Pinpoint the cell where the given text exists, returning its [x, y] midpoint coordinate. 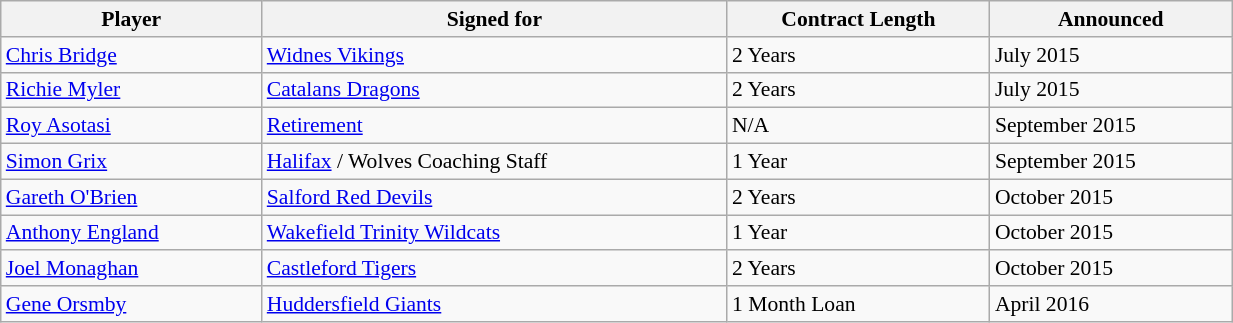
Catalans Dragons [494, 90]
Huddersfield Giants [494, 304]
Announced [1111, 19]
Joel Monaghan [132, 269]
Gene Orsmby [132, 304]
Castleford Tigers [494, 269]
Simon Grix [132, 162]
April 2016 [1111, 304]
Contract Length [858, 19]
Richie Myler [132, 90]
Roy Asotasi [132, 126]
Chris Bridge [132, 55]
Signed for [494, 19]
Anthony England [132, 233]
Wakefield Trinity Wildcats [494, 233]
Player [132, 19]
Gareth O'Brien [132, 197]
N/A [858, 126]
Salford Red Devils [494, 197]
Halifax / Wolves Coaching Staff [494, 162]
Widnes Vikings [494, 55]
1 Month Loan [858, 304]
Retirement [494, 126]
